Output the (X, Y) coordinate of the center of the cell containing the given text.  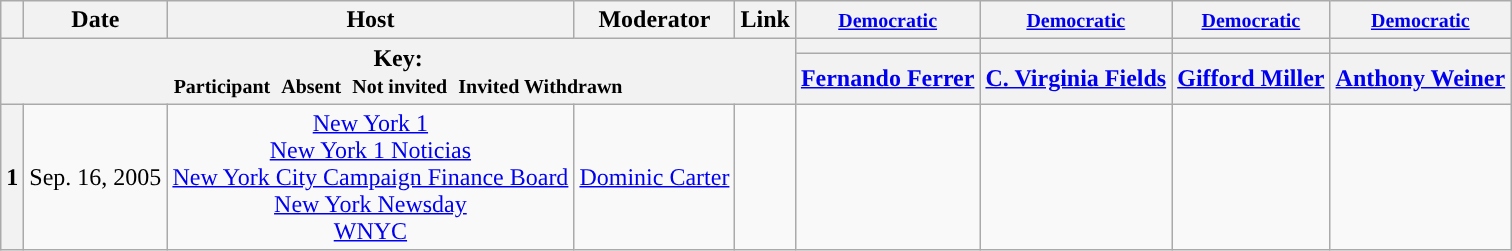
New York 1New York 1 NoticiasNew York City Campaign Finance BoardNew York NewsdayWNYC (370, 177)
Moderator (654, 20)
Fernando Ferrer (888, 78)
Sep. 16, 2005 (96, 177)
Key: Participant Absent Not invited Invited Withdrawn (398, 72)
Link (765, 20)
Gifford Miller (1251, 78)
C. Virginia Fields (1076, 78)
Host (370, 20)
Anthony Weiner (1420, 78)
Date (96, 20)
Dominic Carter (654, 177)
1 (12, 177)
